Detect which cell encompasses the target text, then output its (X, Y) center coordinate. 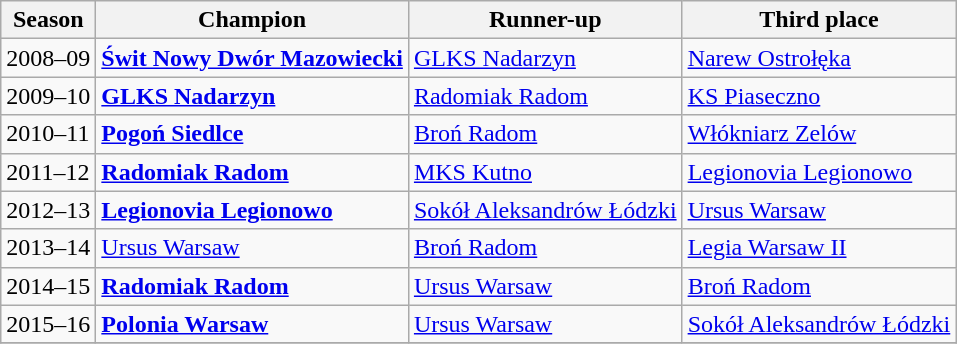
Third place (819, 20)
Włókniarz Zelów (819, 134)
Legia Warsaw II (819, 248)
2013–14 (48, 248)
2009–10 (48, 96)
Season (48, 20)
Świt Nowy Dwór Mazowiecki (252, 58)
KS Piaseczno (819, 96)
2010–11 (48, 134)
Champion (252, 20)
2015–16 (48, 324)
2012–13 (48, 210)
2008–09 (48, 58)
2011–12 (48, 172)
Runner-up (545, 20)
Polonia Warsaw (252, 324)
Narew Ostrołęka (819, 58)
2014–15 (48, 286)
Pogoń Siedlce (252, 134)
MKS Kutno (545, 172)
